Find where the given text appears and provide that cell's center as [X, Y] coordinate. 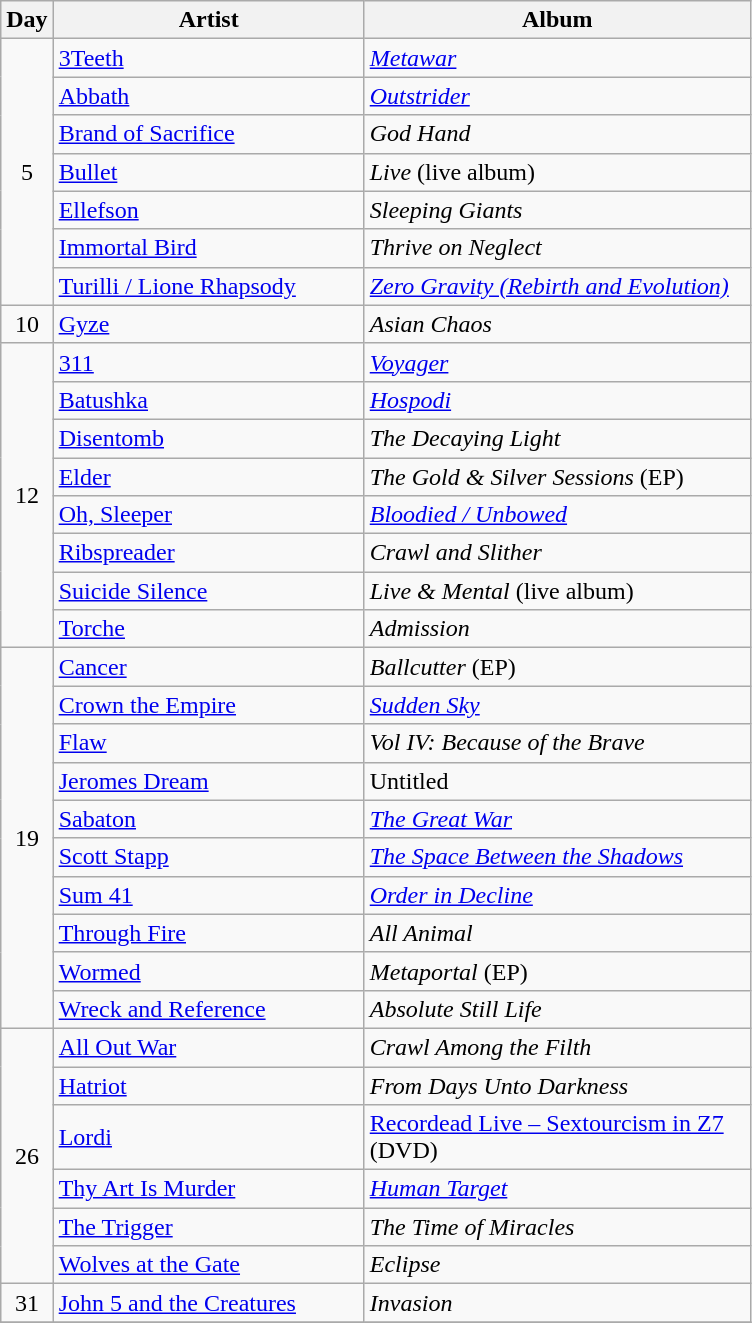
Asian Chaos [557, 324]
Vol IV: Because of the Brave [557, 743]
Absolute Still Life [557, 1009]
The Gold & Silver Sessions (EP) [557, 477]
12 [27, 495]
The Space Between the Shadows [557, 857]
Sudden Sky [557, 705]
Live & Mental (live album) [557, 591]
Ellefson [208, 210]
From Days Unto Darkness [557, 1085]
Sabaton [208, 819]
Oh, Sleeper [208, 515]
Ribspreader [208, 553]
Batushka [208, 400]
Wreck and Reference [208, 1009]
Crawl and Slither [557, 553]
Suicide Silence [208, 591]
Elder [208, 477]
Turilli / Lione Rhapsody [208, 286]
31 [27, 1303]
Crown the Empire [208, 705]
Thy Art Is Murder [208, 1189]
Immortal Bird [208, 248]
The Great War [557, 819]
Gyze [208, 324]
Sum 41 [208, 895]
Untitled [557, 781]
Bullet [208, 172]
Outstrider [557, 96]
The Decaying Light [557, 438]
Ballcutter (EP) [557, 667]
Invasion [557, 1303]
Crawl Among the Filth [557, 1047]
Cancer [208, 667]
God Hand [557, 134]
Admission [557, 629]
Disentomb [208, 438]
Flaw [208, 743]
311 [208, 362]
John 5 and the Creatures [208, 1303]
Day [27, 20]
All Out War [208, 1047]
Jeromes Dream [208, 781]
Voyager [557, 362]
Abbath [208, 96]
Recordead Live – Sextourcism in Z7 (DVD) [557, 1138]
Artist [208, 20]
Bloodied / Unbowed [557, 515]
Through Fire [208, 933]
Hospodi [557, 400]
Scott Stapp [208, 857]
Lordi [208, 1138]
Metaportal (EP) [557, 971]
All Animal [557, 933]
5 [27, 172]
26 [27, 1156]
Order in Decline [557, 895]
Torche [208, 629]
Wormed [208, 971]
Sleeping Giants [557, 210]
Zero Gravity (Rebirth and Evolution) [557, 286]
Hatriot [208, 1085]
Live (live album) [557, 172]
Album [557, 20]
Brand of Sacrifice [208, 134]
Wolves at the Gate [208, 1265]
Human Target [557, 1189]
Thrive on Neglect [557, 248]
The Time of Miracles [557, 1227]
Metawar [557, 58]
The Trigger [208, 1227]
3Teeth [208, 58]
Eclipse [557, 1265]
19 [27, 838]
10 [27, 324]
